Output the (X, Y) coordinate of the center of the cell containing the given text.  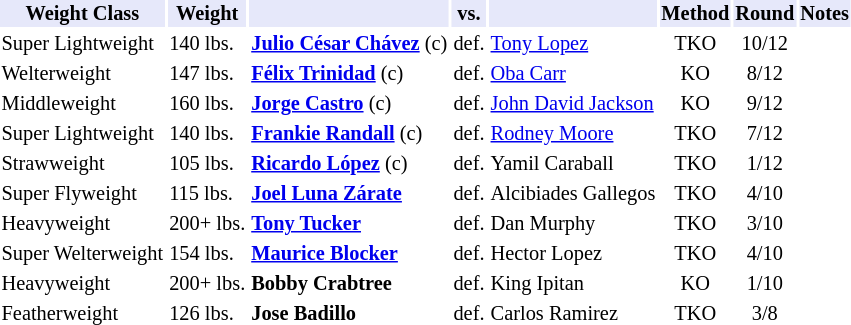
8/12 (765, 74)
Maurice Blocker (350, 254)
Yamil Caraball (573, 164)
Hector Lopez (573, 254)
147 lbs. (208, 74)
Tony Lopez (573, 44)
John David Jackson (573, 104)
Tony Tucker (350, 224)
Welterweight (82, 74)
1/12 (765, 164)
vs. (469, 14)
Joel Luna Zárate (350, 194)
Weight (208, 14)
Notes (825, 14)
10/12 (765, 44)
Oba Carr (573, 74)
King Ipitan (573, 284)
Bobby Crabtree (350, 284)
154 lbs. (208, 254)
Weight Class (82, 14)
Alcibiades Gallegos (573, 194)
Round (765, 14)
Method (696, 14)
Ricardo López (c) (350, 164)
Frankie Randall (c) (350, 134)
Jorge Castro (c) (350, 104)
Dan Murphy (573, 224)
7/12 (765, 134)
105 lbs. (208, 164)
Félix Trinidad (c) (350, 74)
160 lbs. (208, 104)
Strawweight (82, 164)
Super Flyweight (82, 194)
Rodney Moore (573, 134)
9/12 (765, 104)
Super Welterweight (82, 254)
1/10 (765, 284)
3/10 (765, 224)
Middleweight (82, 104)
Julio César Chávez (c) (350, 44)
115 lbs. (208, 194)
